From the cell containing the given text, extract its center point as (X, Y) coordinate. 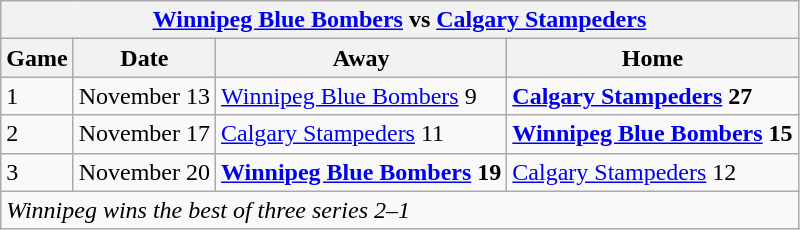
1 (37, 96)
Calgary Stampeders 11 (360, 134)
Calgary Stampeders 12 (652, 172)
Date (144, 58)
November 13 (144, 96)
Winnipeg Blue Bombers 9 (360, 96)
Calgary Stampeders 27 (652, 96)
Home (652, 58)
Winnipeg Blue Bombers vs Calgary Stampeders (400, 20)
Game (37, 58)
November 20 (144, 172)
2 (37, 134)
Winnipeg Blue Bombers 15 (652, 134)
Away (360, 58)
November 17 (144, 134)
Winnipeg Blue Bombers 19 (360, 172)
Winnipeg wins the best of three series 2–1 (400, 210)
3 (37, 172)
